Capture the cell that displays the provided text and extract its (X, Y) central coordinate. 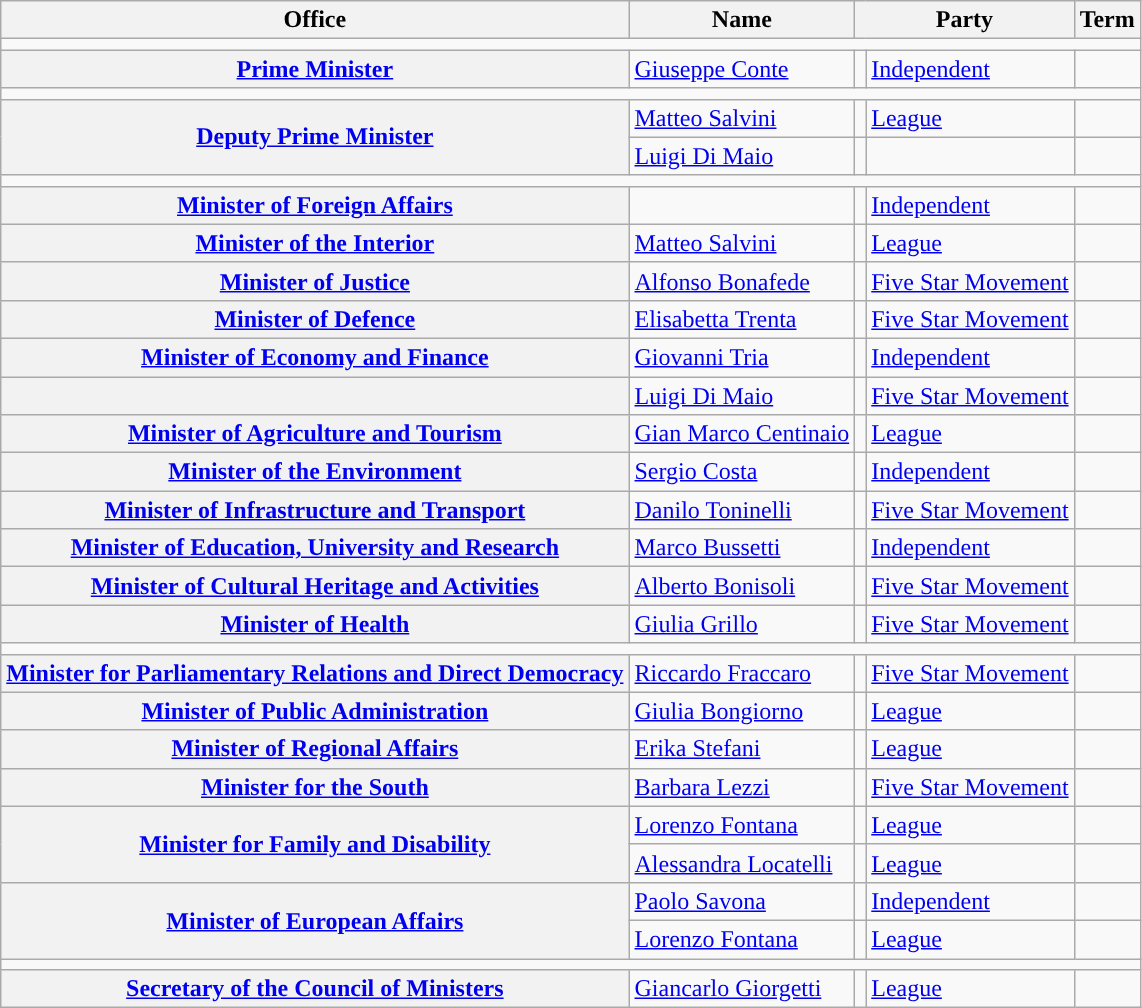
Minister of Health (315, 624)
Minister of Defence (315, 319)
Prime Minister (315, 69)
Paolo Savona (742, 901)
Gian Marco Centinaio (742, 434)
Giuseppe Conte (742, 69)
Alessandra Locatelli (742, 863)
Danilo Toninelli (742, 510)
Riccardo Fraccaro (742, 673)
Minister of Regional Affairs (315, 749)
Barbara Lezzi (742, 787)
Elisabetta Trenta (742, 319)
Party (964, 20)
Alfonso Bonafede (742, 281)
Deputy Prime Minister (315, 137)
Minister of the Environment (315, 472)
Sergio Costa (742, 472)
Giulia Bongiorno (742, 711)
Alberto Bonisoli (742, 586)
Secretary of the Council of Ministers (315, 989)
Minister for the South (315, 787)
Minister for Family and Disability (315, 844)
Minister of Cultural Heritage and Activities (315, 586)
Giovanni Tria (742, 357)
Minister of Agriculture and Tourism (315, 434)
Minister of Foreign Affairs (315, 205)
Giulia Grillo (742, 624)
Minister for Parliamentary Relations and Direct Democracy (315, 673)
Minister of Infrastructure and Transport (315, 510)
Term (1107, 20)
Marco Bussetti (742, 548)
Minister of Economy and Finance (315, 357)
Name (742, 20)
Erika Stefani (742, 749)
Office (315, 20)
Minister of the Interior (315, 243)
Giancarlo Giorgetti (742, 989)
Minister of Public Administration (315, 711)
Minister of European Affairs (315, 920)
Minister of Justice (315, 281)
Minister of Education, University and Research (315, 548)
